Pinpoint the cell where the given text exists, returning its [X, Y] midpoint coordinate. 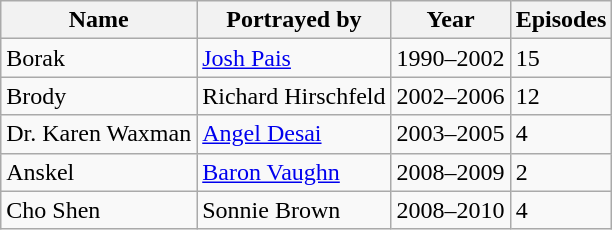
Dr. Karen Waxman [99, 134]
2 [561, 172]
Cho Shen [99, 210]
Anskel [99, 172]
Josh Pais [294, 58]
Richard Hirschfeld [294, 96]
12 [561, 96]
1990–2002 [450, 58]
Name [99, 20]
Sonnie Brown [294, 210]
2008–2010 [450, 210]
Brody [99, 96]
Borak [99, 58]
2008–2009 [450, 172]
Baron Vaughn [294, 172]
Portrayed by [294, 20]
2002–2006 [450, 96]
2003–2005 [450, 134]
Year [450, 20]
15 [561, 58]
Angel Desai [294, 134]
Episodes [561, 20]
